Identify which cell holds the provided text, then report its [X, Y] central coordinate. 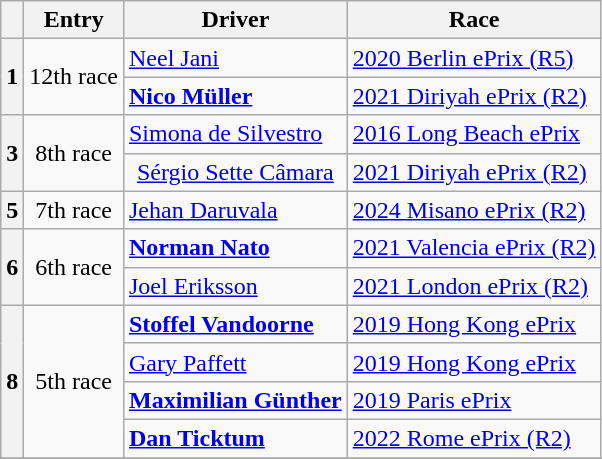
7th race [74, 210]
3 [12, 153]
6th race [74, 267]
Simona de Silvestro [235, 134]
2021 Valencia ePrix (R2) [474, 248]
Stoffel Vandoorne [235, 324]
Norman Nato [235, 248]
Race [474, 20]
2024 Misano ePrix (R2) [474, 210]
2021 London ePrix (R2) [474, 286]
Sérgio Sette Câmara [235, 172]
2016 Long Beach ePrix [474, 134]
2019 Paris ePrix [474, 400]
2022 Rome ePrix (R2) [474, 438]
Jehan Daruvala [235, 210]
2020 Berlin ePrix (R5) [474, 58]
8th race [74, 153]
Joel Eriksson [235, 286]
Maximilian Günther [235, 400]
5th race [74, 381]
Neel Jani [235, 58]
6 [12, 267]
1 [12, 77]
5 [12, 210]
12th race [74, 77]
Entry [74, 20]
8 [12, 381]
Nico Müller [235, 96]
Gary Paffett [235, 362]
Dan Ticktum [235, 438]
Driver [235, 20]
